From the cell containing the given text, extract its center point as [x, y] coordinate. 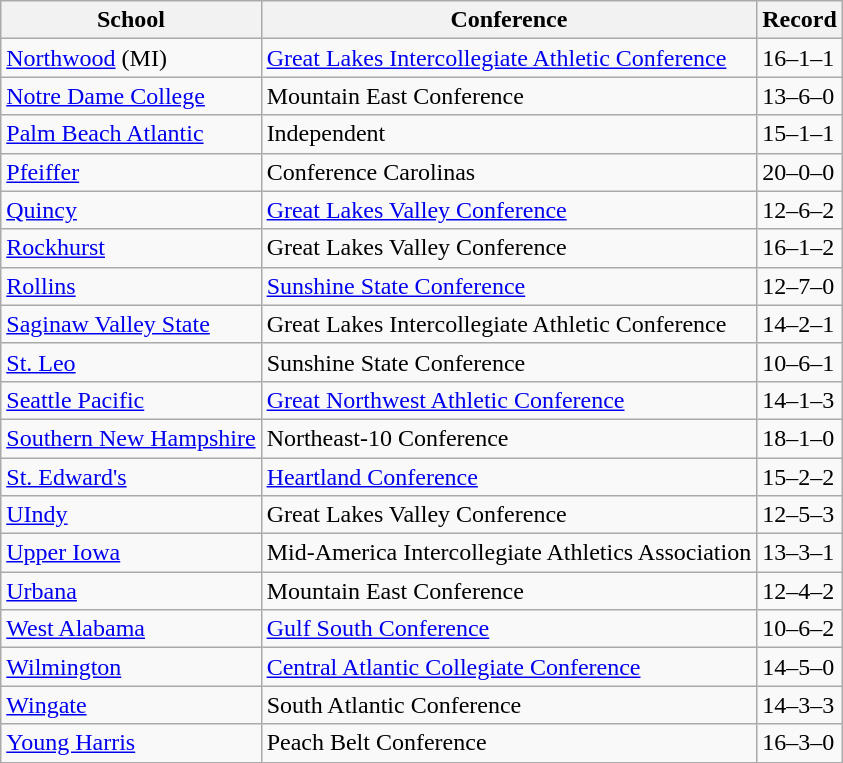
Record [800, 20]
Wingate [131, 705]
Northeast-10 Conference [509, 438]
15–2–2 [800, 477]
Pfeiffer [131, 172]
15–1–1 [800, 134]
16–1–1 [800, 58]
Wilmington [131, 667]
School [131, 20]
10–6–2 [800, 629]
Central Atlantic Collegiate Conference [509, 667]
14–3–3 [800, 705]
12–7–0 [800, 286]
16–1–2 [800, 248]
14–1–3 [800, 400]
12–6–2 [800, 210]
South Atlantic Conference [509, 705]
Rollins [131, 286]
Gulf South Conference [509, 629]
Great Northwest Athletic Conference [509, 400]
Palm Beach Atlantic [131, 134]
14–2–1 [800, 324]
Peach Belt Conference [509, 743]
St. Edward's [131, 477]
Independent [509, 134]
16–3–0 [800, 743]
13–6–0 [800, 96]
Quincy [131, 210]
14–5–0 [800, 667]
Seattle Pacific [131, 400]
Heartland Conference [509, 477]
Rockhurst [131, 248]
13–3–1 [800, 553]
12–5–3 [800, 515]
Conference Carolinas [509, 172]
Young Harris [131, 743]
Urbana [131, 591]
St. Leo [131, 362]
18–1–0 [800, 438]
10–6–1 [800, 362]
UIndy [131, 515]
Notre Dame College [131, 96]
Northwood (MI) [131, 58]
Mid-America Intercollegiate Athletics Association [509, 553]
Conference [509, 20]
Saginaw Valley State [131, 324]
12–4–2 [800, 591]
Southern New Hampshire [131, 438]
West Alabama [131, 629]
20–0–0 [800, 172]
Upper Iowa [131, 553]
